Locate the cell with the specified text and output its [x, y] center coordinate. 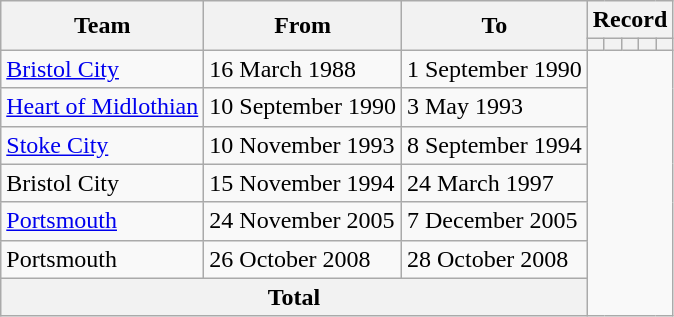
Total [294, 297]
28 October 2008 [494, 259]
Heart of Midlothian [102, 107]
10 September 1990 [303, 107]
24 November 2005 [303, 221]
26 October 2008 [303, 259]
10 November 1993 [303, 145]
Team [102, 26]
3 May 1993 [494, 107]
1 September 1990 [494, 69]
From [303, 26]
7 December 2005 [494, 221]
8 September 1994 [494, 145]
15 November 1994 [303, 183]
16 March 1988 [303, 69]
To [494, 26]
Stoke City [102, 145]
24 March 1997 [494, 183]
Record [630, 20]
